Locate the cell with the specified text and output its (x, y) center coordinate. 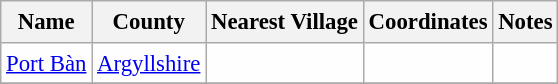
Name (46, 22)
Coordinates (428, 22)
Notes (526, 22)
Port Bàn (46, 62)
Argyllshire (149, 62)
County (149, 22)
Nearest Village (285, 22)
